Provide the (X, Y) coordinate of the cell's center where the given text is located.  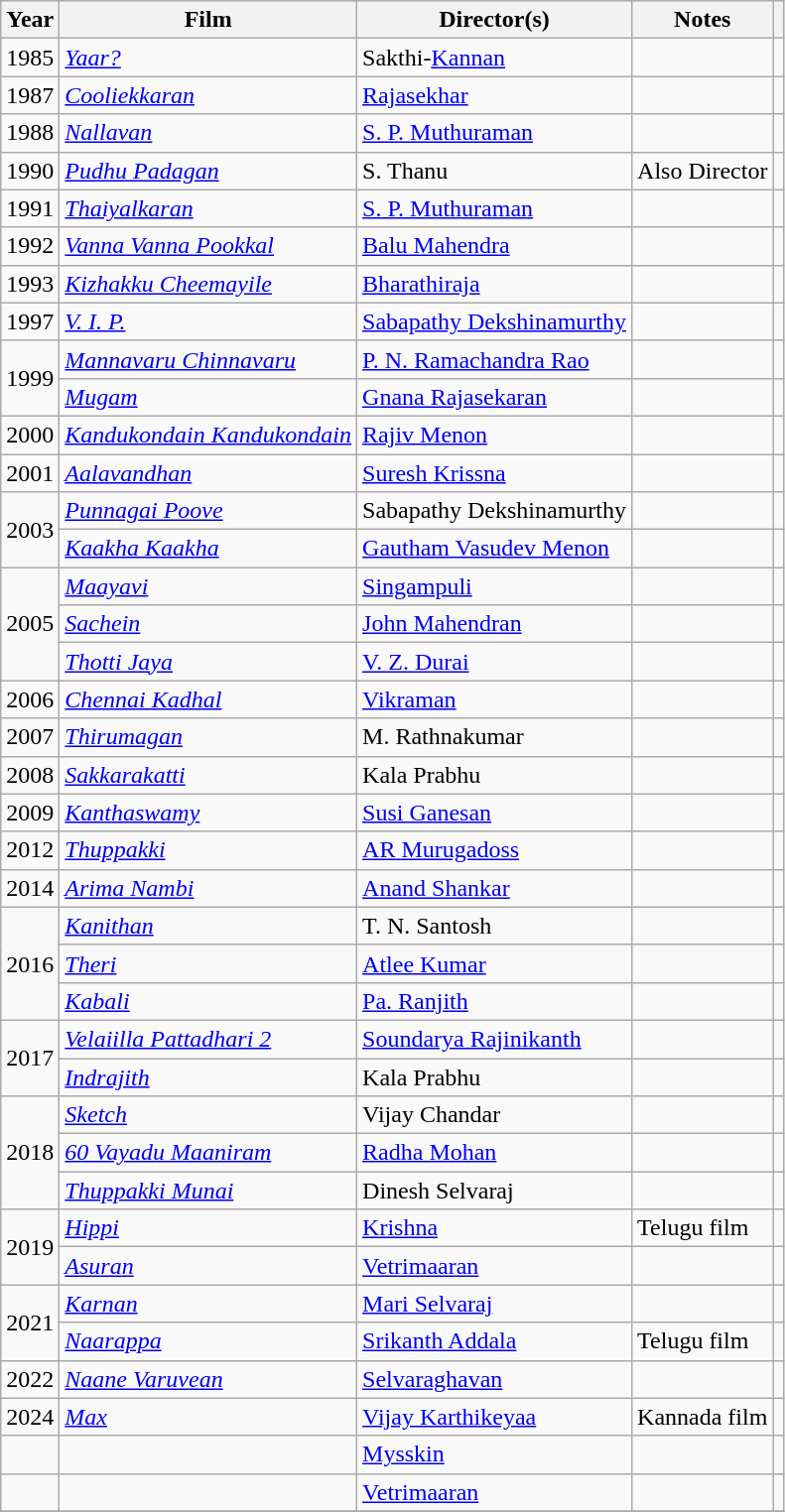
Krishna (494, 1228)
T. N. Santosh (494, 926)
Singampuli (494, 586)
Gautham Vasudev Menon (494, 549)
Dinesh Selvaraj (494, 1191)
Mari Selvaraj (494, 1304)
2006 (30, 699)
Kannada film (703, 1417)
Karnan (208, 1304)
Atlee Kumar (494, 963)
Maayavi (208, 586)
1985 (30, 58)
2001 (30, 473)
Thotti Jaya (208, 662)
Sakthi-Kannan (494, 58)
AR Murugadoss (494, 850)
Thuppakki (208, 850)
Hippi (208, 1228)
Thaiyalkaran (208, 208)
Naarappa (208, 1341)
Selvaraghavan (494, 1379)
Vijay Chandar (494, 1115)
2014 (30, 888)
2017 (30, 1058)
Kanthaswamy (208, 813)
2024 (30, 1417)
Anand Shankar (494, 888)
Kaakha Kaakha (208, 549)
Chennai Kadhal (208, 699)
2009 (30, 813)
Srikanth Addala (494, 1341)
2007 (30, 737)
Thuppakki Munai (208, 1191)
V. I. P. (208, 321)
1991 (30, 208)
Pudhu Padagan (208, 171)
Also Director (703, 171)
2021 (30, 1323)
1993 (30, 284)
Vikraman (494, 699)
2022 (30, 1379)
Max (208, 1417)
Sketch (208, 1115)
Suresh Krissna (494, 473)
Naane Varuvean (208, 1379)
Indrajith (208, 1076)
Vanna Vanna Pookkal (208, 246)
Bharathiraja (494, 284)
Cooliekkaran (208, 95)
Thirumagan (208, 737)
Film (208, 20)
Susi Ganesan (494, 813)
John Mahendran (494, 624)
Mugam (208, 397)
Velaiilla Pattadhari 2 (208, 1039)
1997 (30, 321)
2016 (30, 963)
Director(s) (494, 20)
Aalavandhan (208, 473)
Theri (208, 963)
2019 (30, 1247)
1990 (30, 171)
Balu Mahendra (494, 246)
Kandukondain Kandukondain (208, 435)
2012 (30, 850)
M. Rathnakumar (494, 737)
Punnagai Poove (208, 511)
Rajasekhar (494, 95)
Notes (703, 20)
Mysskin (494, 1454)
2008 (30, 775)
V. Z. Durai (494, 662)
Asuran (208, 1266)
Kanithan (208, 926)
2000 (30, 435)
Nallavan (208, 133)
Year (30, 20)
1999 (30, 378)
Pa. Ranjith (494, 1001)
1987 (30, 95)
Arima Nambi (208, 888)
2018 (30, 1153)
2003 (30, 530)
Vijay Karthikeyaa (494, 1417)
1988 (30, 133)
60 Vayadu Maaniram (208, 1153)
Mannavaru Chinnavaru (208, 359)
Kabali (208, 1001)
1992 (30, 246)
Sakkarakatti (208, 775)
Gnana Rajasekaran (494, 397)
S. Thanu (494, 171)
2005 (30, 624)
Yaar? (208, 58)
Radha Mohan (494, 1153)
P. N. Ramachandra Rao (494, 359)
Kizhakku Cheemayile (208, 284)
Rajiv Menon (494, 435)
Soundarya Rajinikanth (494, 1039)
Sachein (208, 624)
